Output the (x, y) coordinate of the center of the cell containing the given text.  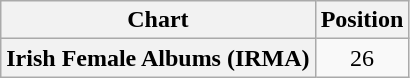
26 (362, 58)
Position (362, 20)
Irish Female Albums (IRMA) (158, 58)
Chart (158, 20)
